Extract the [X, Y] coordinate from the center of the cell holding the provided text.  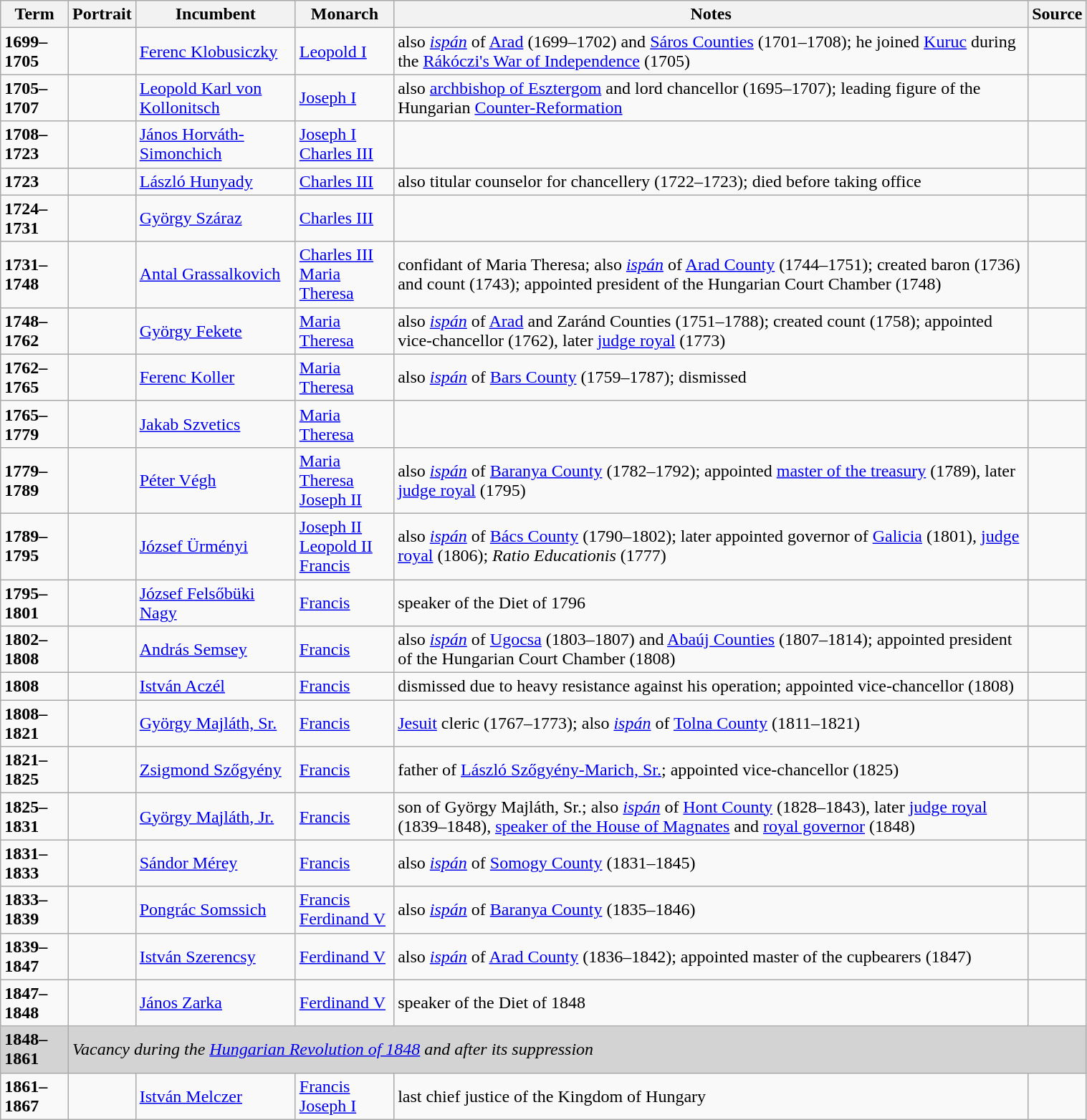
1731–1748 [34, 274]
1708–1723 [34, 145]
Joseph IILeopold IIFrancis [344, 546]
1808 [34, 686]
István Melczer [215, 1096]
1705–1707 [34, 97]
Vacancy during the Hungarian Revolution of 1848 and after its suppression [578, 1049]
1765–1779 [34, 424]
1795–1801 [34, 602]
1861–1867 [34, 1096]
Joseph ICharles III [344, 145]
speaker of the Diet of 1848 [711, 1003]
also ispán of Bars County (1759–1787); dismissed [711, 377]
György Majláth, Jr. [215, 817]
FrancisFerdinand V [344, 910]
1724–1731 [34, 218]
István Aczél [215, 686]
also ispán of Baranya County (1835–1846) [711, 910]
István Szerencsy [215, 956]
Francis Joseph I [344, 1096]
also titular counselor for chancellery (1722–1723); died before taking office [711, 181]
Incumbent [215, 14]
János Zarka [215, 1003]
Leopold I [344, 52]
also ispán of Arad and Zaránd Counties (1751–1788); created count (1758); appointed vice-chancellor (1762), later judge royal (1773) [711, 331]
1762–1765 [34, 377]
1825–1831 [34, 817]
1789–1795 [34, 546]
also ispán of Somogy County (1831–1845) [711, 863]
Term [34, 14]
Jakab Szvetics [215, 424]
1821–1825 [34, 770]
Zsigmond Szőgyény [215, 770]
Ferenc Klobusiczky [215, 52]
László Hunyady [215, 181]
György Száraz [215, 218]
Monarch [344, 14]
1723 [34, 181]
Leopold Karl von Kollonitsch [215, 97]
1802–1808 [34, 649]
1833–1839 [34, 910]
1779–1789 [34, 480]
Maria TheresaJoseph II [344, 480]
also ispán of Arad (1699–1702) and Sáros Counties (1701–1708); he joined Kuruc during the Rákóczi's War of Independence (1705) [711, 52]
Portrait [102, 14]
dismissed due to heavy resistance against his operation; appointed vice-chancellor (1808) [711, 686]
András Semsey [215, 649]
1848–1861 [34, 1049]
Source [1058, 14]
György Majláth, Sr. [215, 724]
also archbishop of Esztergom and lord chancellor (1695–1707); leading figure of the Hungarian Counter-Reformation [711, 97]
Péter Végh [215, 480]
Ferenc Koller [215, 377]
also ispán of Baranya County (1782–1792); appointed master of the treasury (1789), later judge royal (1795) [711, 480]
György Fekete [215, 331]
József Ürményi [215, 546]
1699–1705 [34, 52]
also ispán of Ugocsa (1803–1807) and Abaúj Counties (1807–1814); appointed president of the Hungarian Court Chamber (1808) [711, 649]
1847–1848 [34, 1003]
also ispán of Arad County (1836–1842); appointed master of the cupbearers (1847) [711, 956]
also ispán of Bács County (1790–1802); later appointed governor of Galicia (1801), judge royal (1806); Ratio Educationis (1777) [711, 546]
father of László Szőgyény-Marich, Sr.; appointed vice-chancellor (1825) [711, 770]
Antal Grassalkovich [215, 274]
1808–1821 [34, 724]
János Horváth-Simonchich [215, 145]
1831–1833 [34, 863]
Jesuit cleric (1767–1773); also ispán of Tolna County (1811–1821) [711, 724]
Pongrác Somssich [215, 910]
1748–1762 [34, 331]
Joseph I [344, 97]
József Felsőbüki Nagy [215, 602]
last chief justice of the Kingdom of Hungary [711, 1096]
1839–1847 [34, 956]
Sándor Mérey [215, 863]
Notes [711, 14]
speaker of the Diet of 1796 [711, 602]
Charles IIIMaria Theresa [344, 274]
